Provide the (x, y) coordinate of the cell's center where the given text is located.  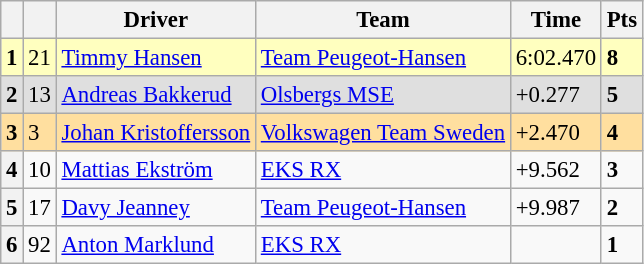
Pts (622, 20)
Mattias Ekström (156, 170)
Andreas Bakkerud (156, 95)
13 (40, 95)
+0.277 (556, 95)
Johan Kristoffersson (156, 133)
17 (40, 208)
Time (556, 20)
10 (40, 170)
8 (622, 58)
Anton Marklund (156, 245)
+2.470 (556, 133)
+9.987 (556, 208)
6:02.470 (556, 58)
Davy Jeanney (156, 208)
+9.562 (556, 170)
Team (382, 20)
Volkswagen Team Sweden (382, 133)
6 (12, 245)
92 (40, 245)
21 (40, 58)
Timmy Hansen (156, 58)
Driver (156, 20)
Olsbergs MSE (382, 95)
